From the cell containing the given text, extract its center point as (X, Y) coordinate. 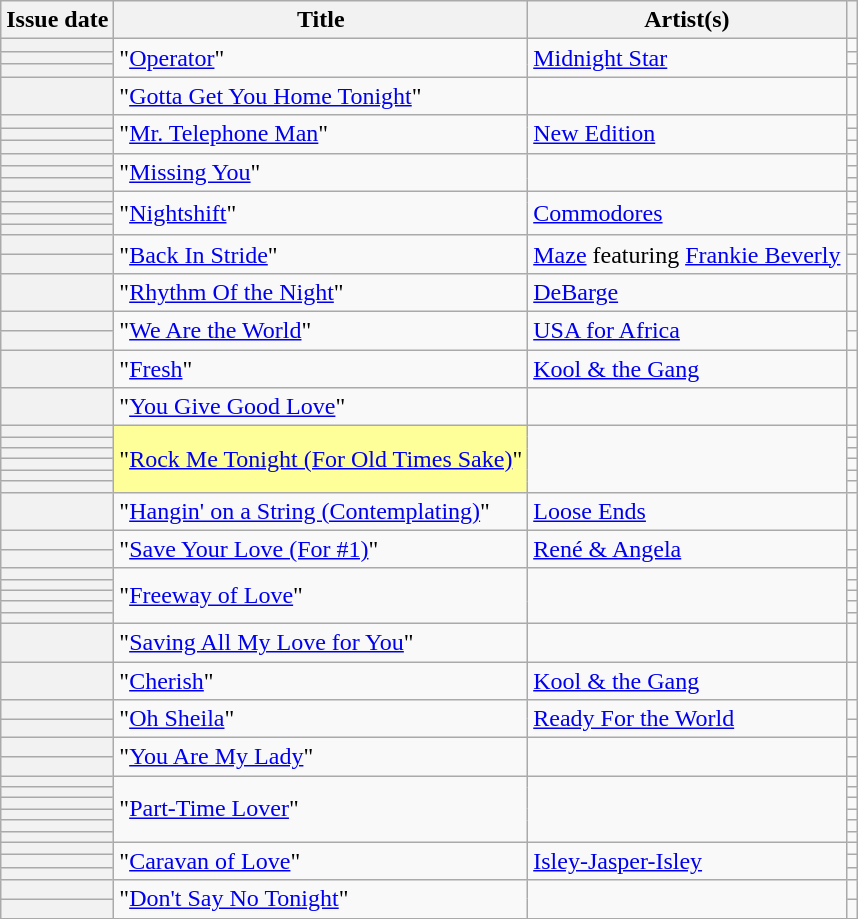
Ready For the World (687, 719)
"Cherish" (321, 681)
"Missing You" (321, 172)
Issue date (58, 20)
"Rhythm Of the Night" (321, 292)
"Operator" (321, 58)
"Nightshift" (321, 213)
"You Give Good Love" (321, 407)
"Fresh" (321, 369)
"Hangin' on a String (Contemplating)" (321, 511)
René & Angela (687, 549)
"Save Your Love (For #1)" (321, 549)
Midnight Star (687, 58)
Isley-Jasper-Isley (687, 861)
"Freeway of Love" (321, 596)
"Gotta Get You Home Tonight" (321, 96)
Loose Ends (687, 511)
Artist(s) (687, 20)
New Edition (687, 134)
DeBarge (687, 292)
Title (321, 20)
Maze featuring Frankie Beverly (687, 254)
"Don't Say No Tonight" (321, 899)
Commodores (687, 213)
"We Are the World" (321, 330)
"Caravan of Love" (321, 861)
"You Are My Lady" (321, 757)
"Rock Me Tonight (For Old Times Sake)" (321, 459)
USA for Africa (687, 330)
"Oh Sheila" (321, 719)
"Part-Time Lover" (321, 809)
"Back In Stride" (321, 254)
"Saving All My Love for You" (321, 642)
"Mr. Telephone Man" (321, 134)
